Pinpoint the cell where the given text exists, returning its (x, y) midpoint coordinate. 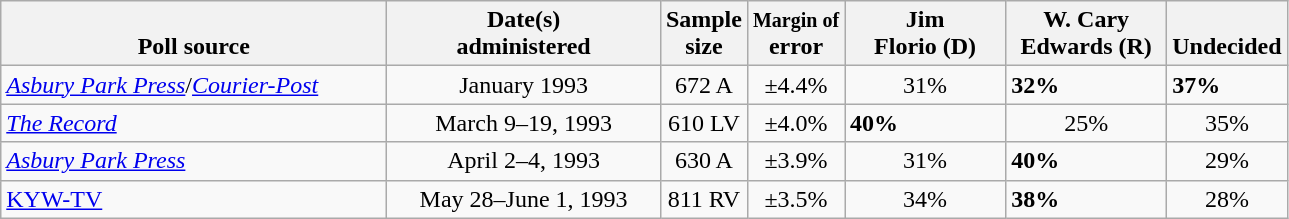
Margin oferror (796, 34)
811 RV (704, 199)
April 2–4, 1993 (524, 161)
28% (1227, 199)
March 9–19, 1993 (524, 123)
±3.5% (796, 199)
±4.4% (796, 85)
Undecided (1227, 34)
Asbury Park Press (194, 161)
JimFlorio (D) (926, 34)
W. CaryEdwards (R) (1086, 34)
34% (926, 199)
29% (1227, 161)
Asbury Park Press/Courier-Post (194, 85)
610 LV (704, 123)
January 1993 (524, 85)
35% (1227, 123)
32% (1086, 85)
672 A (704, 85)
The Record (194, 123)
Poll source (194, 34)
May 28–June 1, 1993 (524, 199)
630 A (704, 161)
±3.9% (796, 161)
38% (1086, 199)
±4.0% (796, 123)
25% (1086, 123)
KYW-TV (194, 199)
Date(s)administered (524, 34)
Samplesize (704, 34)
37% (1227, 85)
